Determine the (x, y) coordinate at the center of the cell enclosing the given text.  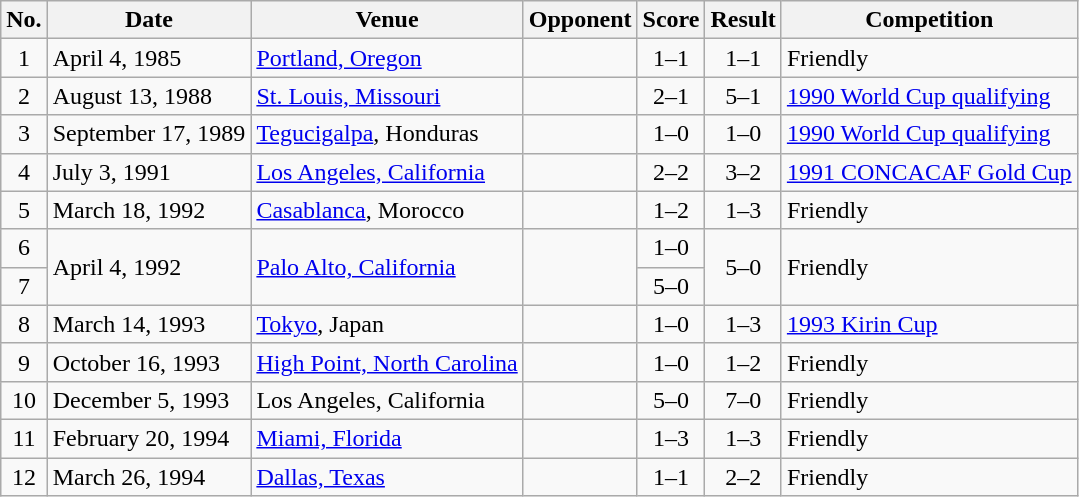
December 5, 1993 (149, 400)
February 20, 1994 (149, 438)
8 (24, 324)
10 (24, 400)
5–1 (743, 96)
1993 Kirin Cup (929, 324)
August 13, 1988 (149, 96)
October 16, 1993 (149, 362)
Score (671, 20)
4 (24, 172)
March 14, 1993 (149, 324)
Result (743, 20)
2–1 (671, 96)
1 (24, 58)
Opponent (580, 20)
April 4, 1992 (149, 267)
July 3, 1991 (149, 172)
Venue (387, 20)
6 (24, 248)
3–2 (743, 172)
Casablanca, Morocco (387, 210)
3 (24, 134)
Date (149, 20)
Tokyo, Japan (387, 324)
St. Louis, Missouri (387, 96)
7–0 (743, 400)
9 (24, 362)
September 17, 1989 (149, 134)
Palo Alto, California (387, 267)
March 18, 1992 (149, 210)
High Point, North Carolina (387, 362)
1991 CONCACAF Gold Cup (929, 172)
2 (24, 96)
5 (24, 210)
12 (24, 477)
Tegucigalpa, Honduras (387, 134)
Dallas, Texas (387, 477)
March 26, 1994 (149, 477)
Miami, Florida (387, 438)
7 (24, 286)
Competition (929, 20)
11 (24, 438)
No. (24, 20)
April 4, 1985 (149, 58)
Portland, Oregon (387, 58)
